Return the (x, y) coordinate for the center point of the cell that contains the specified text.  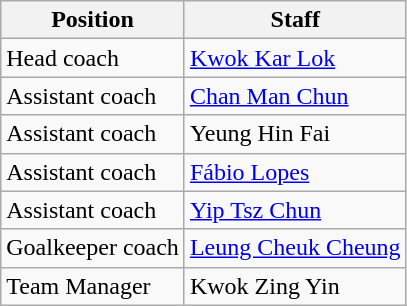
Head coach (93, 58)
Staff (295, 20)
Goalkeeper coach (93, 248)
Leung Cheuk Cheung (295, 248)
Yeung Hin Fai (295, 134)
Fábio Lopes (295, 172)
Yip Tsz Chun (295, 210)
Kwok Kar Lok (295, 58)
Team Manager (93, 286)
Chan Man Chun (295, 96)
Kwok Zing Yin (295, 286)
Position (93, 20)
